Pinpoint the cell where the given text exists, returning its [x, y] midpoint coordinate. 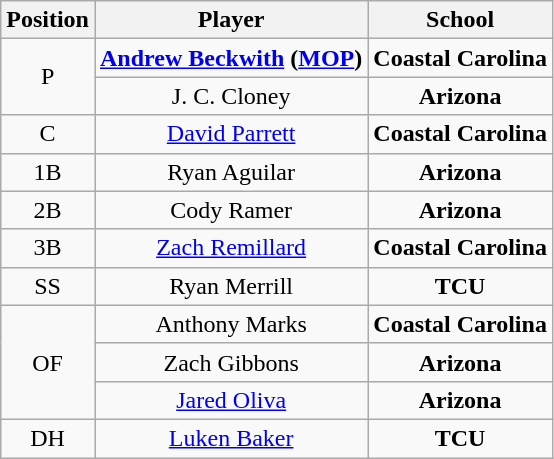
Anthony Marks [230, 324]
Cody Ramer [230, 210]
Position [48, 20]
1B [48, 172]
P [48, 77]
Luken Baker [230, 438]
Player [230, 20]
School [460, 20]
C [48, 134]
3B [48, 248]
Zach Gibbons [230, 362]
Ryan Aguilar [230, 172]
Jared Oliva [230, 400]
2B [48, 210]
Ryan Merrill [230, 286]
Andrew Beckwith (MOP) [230, 58]
OF [48, 362]
DH [48, 438]
J. C. Cloney [230, 96]
SS [48, 286]
Zach Remillard [230, 248]
David Parrett [230, 134]
